Provide the [X, Y] coordinate of the cell's center where the given text is located.  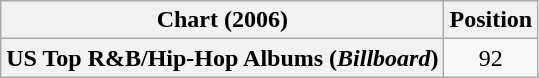
Position [491, 20]
US Top R&B/Hip-Hop Albums (Billboard) [222, 58]
Chart (2006) [222, 20]
92 [491, 58]
